Detect which cell encompasses the target text, then output its (X, Y) center coordinate. 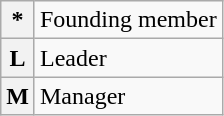
Founding member (128, 20)
M (18, 96)
Manager (128, 96)
* (18, 20)
L (18, 58)
Leader (128, 58)
